Extract the (X, Y) coordinate from the center of the cell holding the provided text.  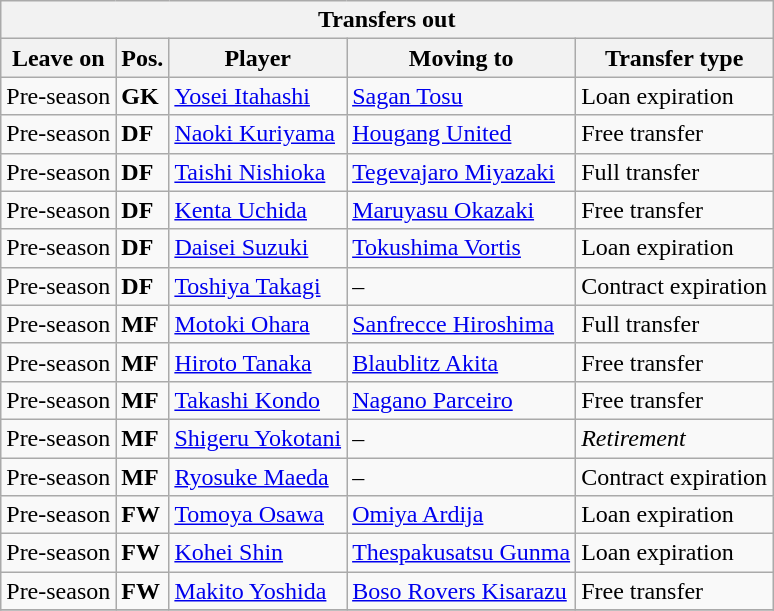
Player (258, 58)
Tomoya Osawa (258, 515)
Sanfrecce Hiroshima (462, 324)
Nagano Parceiro (462, 400)
Maruyasu Okazaki (462, 210)
Moving to (462, 58)
Thespakusatsu Gunma (462, 553)
Tegevajaro Miyazaki (462, 172)
Transfer type (674, 58)
Sagan Tosu (462, 96)
Omiya Ardija (462, 515)
Motoki Ohara (258, 324)
Taishi Nishioka (258, 172)
Tokushima Vortis (462, 248)
Retirement (674, 438)
GK (142, 96)
Makito Yoshida (258, 591)
Leave on (58, 58)
Daisei Suzuki (258, 248)
Boso Rovers Kisarazu (462, 591)
Shigeru Yokotani (258, 438)
Hiroto Tanaka (258, 362)
Hougang United (462, 134)
Transfers out (387, 20)
Blaublitz Akita (462, 362)
Yosei Itahashi (258, 96)
Toshiya Takagi (258, 286)
Ryosuke Maeda (258, 477)
Naoki Kuriyama (258, 134)
Kohei Shin (258, 553)
Kenta Uchida (258, 210)
Takashi Kondo (258, 400)
Pos. (142, 58)
